From the cell containing the given text, extract its center point as [x, y] coordinate. 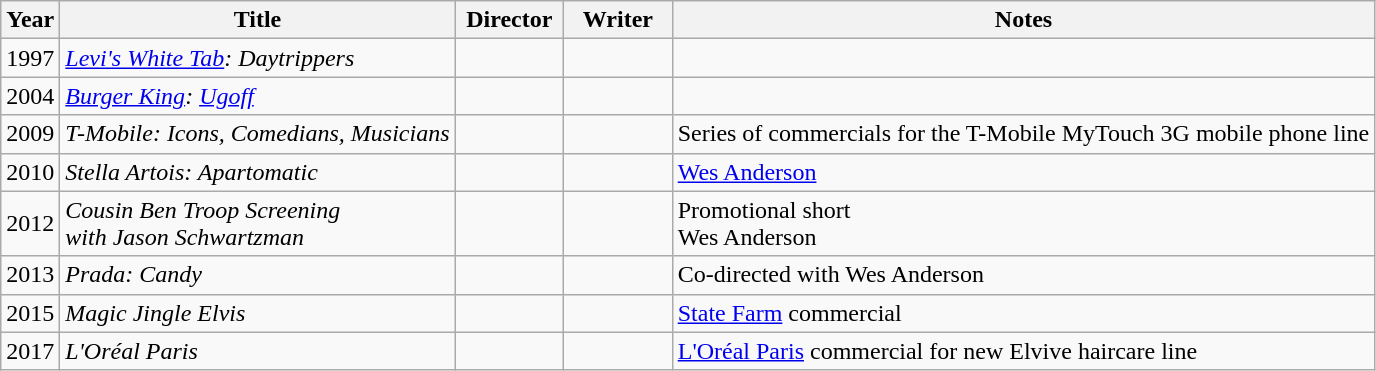
Director [510, 20]
Notes [1024, 20]
Magic Jingle Elvis [258, 313]
2012 [30, 224]
2015 [30, 313]
Prada: Candy [258, 275]
Wes Anderson [1024, 172]
Stella Artois: Apartomatic [258, 172]
2013 [30, 275]
Burger King: Ugoff [258, 96]
Co-directed with Wes Anderson [1024, 275]
Cousin Ben Troop Screening with Jason Schwartzman [258, 224]
L'Oréal Paris commercial for new Elvive haircare line [1024, 351]
Levi's White Tab: Daytrippers [258, 58]
Title [258, 20]
State Farm commercial [1024, 313]
1997 [30, 58]
L'Oréal Paris [258, 351]
2009 [30, 134]
Promotional short Wes Anderson [1024, 224]
2010 [30, 172]
Year [30, 20]
Writer [618, 20]
2004 [30, 96]
Series of commercials for the T-Mobile MyTouch 3G mobile phone line [1024, 134]
2017 [30, 351]
T-Mobile: Icons, Comedians, Musicians [258, 134]
